Scan for the cell matching the given text and deliver its [x, y] coordinate at center. 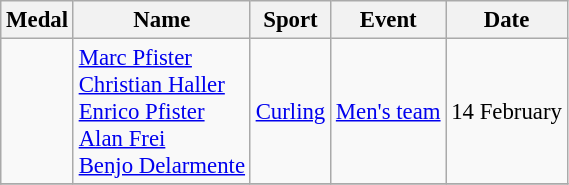
Date [506, 20]
Marc PfisterChristian HallerEnrico PfisterAlan FreiBenjo Delarmente [162, 112]
Medal [38, 20]
Curling [290, 112]
Men's team [388, 112]
Sport [290, 20]
Event [388, 20]
14 February [506, 112]
Name [162, 20]
